From the cell containing the given text, extract its center point as (X, Y) coordinate. 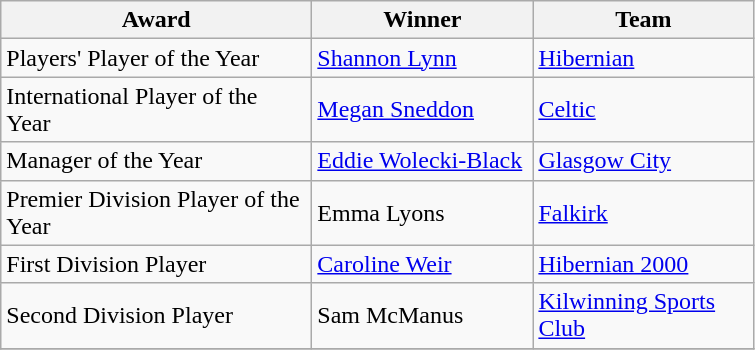
Hibernian (644, 58)
Emma Lyons (422, 212)
Premier Division Player of the Year (156, 212)
Kilwinning Sports Club (644, 316)
Hibernian 2000 (644, 264)
Glasgow City (644, 161)
Award (156, 20)
First Division Player (156, 264)
Megan Sneddon (422, 110)
Sam McManus (422, 316)
Second Division Player (156, 316)
Falkirk (644, 212)
Eddie Wolecki-Black (422, 161)
Shannon Lynn (422, 58)
Manager of the Year (156, 161)
Winner (422, 20)
Team (644, 20)
Caroline Weir (422, 264)
Players' Player of the Year (156, 58)
Celtic (644, 110)
International Player of the Year (156, 110)
